Extract the [X, Y] coordinate from the center of the cell holding the provided text.  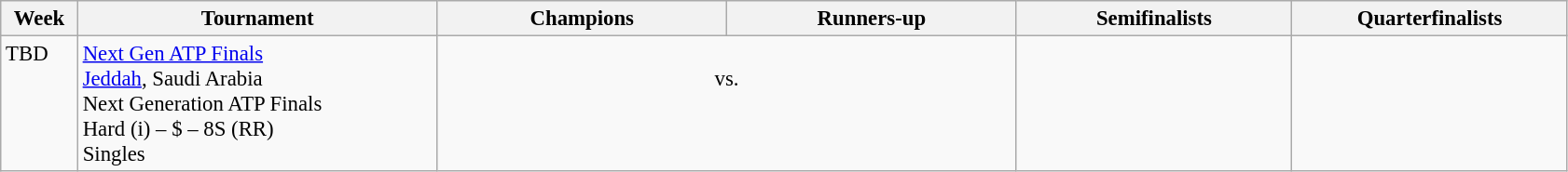
Tournament [257, 19]
Quarterfinalists [1430, 19]
Champions [582, 19]
Week [39, 19]
Semifinalists [1154, 19]
Runners-up [873, 19]
TBD [39, 104]
vs. [727, 104]
Next Gen ATP FinalsJeddah, Saudi ArabiaNext Generation ATP FinalsHard (i) – $ – 8S (RR)Singles [257, 104]
